Scan for the cell matching the given text and deliver its [X, Y] coordinate at center. 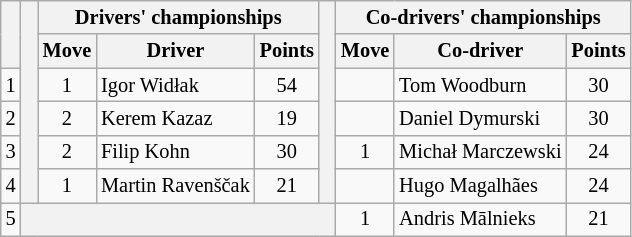
Kerem Kazaz [176, 118]
Driver [176, 51]
Co-drivers' championships [484, 17]
Martin Ravenščak [176, 186]
19 [287, 118]
Co-driver [480, 51]
Drivers' championships [178, 17]
Michał Marczewski [480, 152]
4 [11, 186]
5 [11, 219]
Daniel Dymurski [480, 118]
3 [11, 152]
Filip Kohn [176, 152]
54 [287, 85]
Andris Mālnieks [480, 219]
Tom Woodburn [480, 85]
Igor Widłak [176, 85]
Hugo Magalhães [480, 186]
